Output the [X, Y] coordinate of the center of the cell containing the given text.  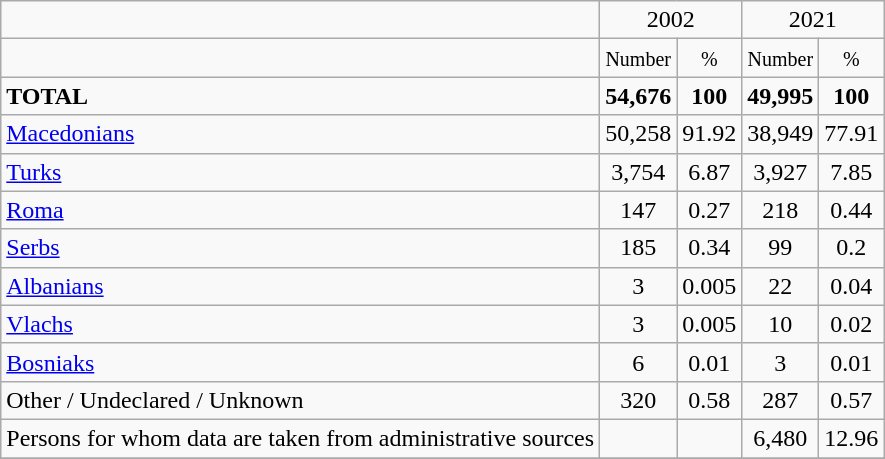
0.04 [852, 286]
Vlachs [300, 324]
99 [780, 248]
7.85 [852, 172]
10 [780, 324]
6,480 [780, 438]
0.58 [710, 400]
2021 [813, 20]
185 [638, 248]
218 [780, 210]
2002 [671, 20]
3,754 [638, 172]
0.27 [710, 210]
0.02 [852, 324]
Other / Undeclared / Unknown [300, 400]
320 [638, 400]
6 [638, 362]
Persons for whom data are taken from administrative sources [300, 438]
38,949 [780, 134]
50,258 [638, 134]
22 [780, 286]
287 [780, 400]
Macedonians [300, 134]
0.44 [852, 210]
Serbs [300, 248]
TOTAL [300, 96]
Albanians [300, 286]
77.91 [852, 134]
0.57 [852, 400]
0.34 [710, 248]
49,995 [780, 96]
3,927 [780, 172]
Roma [300, 210]
91.92 [710, 134]
12.96 [852, 438]
6.87 [710, 172]
Turks [300, 172]
Bosniaks [300, 362]
147 [638, 210]
54,676 [638, 96]
0.2 [852, 248]
